Output the (x, y) coordinate of the center of the cell containing the given text.  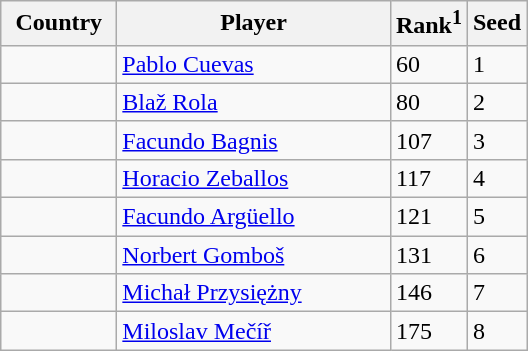
Miloslav Mečíř (254, 331)
117 (428, 178)
Michał Przysiężny (254, 293)
7 (496, 293)
Facundo Bagnis (254, 140)
175 (428, 331)
4 (496, 178)
60 (428, 64)
Player (254, 24)
Rank1 (428, 24)
2 (496, 102)
1 (496, 64)
80 (428, 102)
6 (496, 255)
Country (59, 24)
131 (428, 255)
3 (496, 140)
Facundo Argüello (254, 217)
8 (496, 331)
Blaž Rola (254, 102)
107 (428, 140)
Norbert Gomboš (254, 255)
Pablo Cuevas (254, 64)
Seed (496, 24)
Horacio Zeballos (254, 178)
5 (496, 217)
146 (428, 293)
121 (428, 217)
